Detect which cell encompasses the target text, then output its (X, Y) center coordinate. 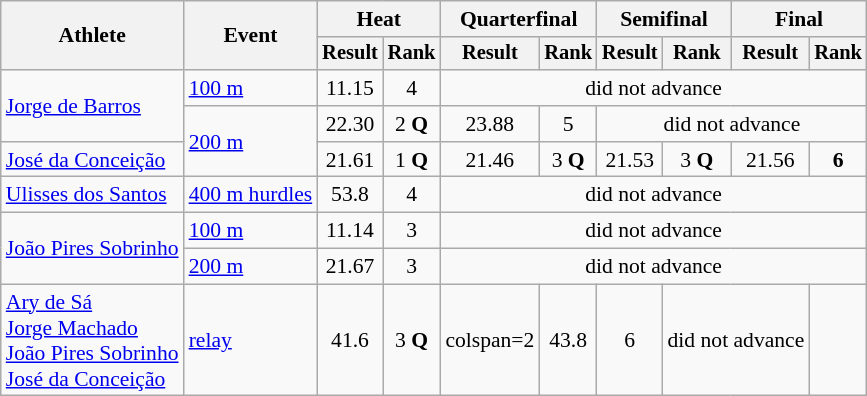
41.6 (350, 340)
colspan=2 (490, 340)
400 m hurdles (251, 195)
22.30 (350, 124)
43.8 (568, 340)
5 (568, 124)
1 Q (412, 160)
21.46 (490, 160)
Event (251, 36)
Semifinal (664, 19)
21.53 (630, 160)
11.14 (350, 231)
José da Conceição (92, 160)
11.15 (350, 88)
Heat (378, 19)
2 Q (412, 124)
João Pires Sobrinho (92, 248)
relay (251, 340)
Ulisses dos Santos (92, 195)
53.8 (350, 195)
Jorge de Barros (92, 106)
21.56 (770, 160)
Athlete (92, 36)
21.67 (350, 267)
Ary de SáJorge MachadoJoão Pires SobrinhoJosé da Conceição (92, 340)
21.61 (350, 160)
23.88 (490, 124)
Quarterfinal (518, 19)
Final (799, 19)
